From the cell containing the given text, extract its center point as [X, Y] coordinate. 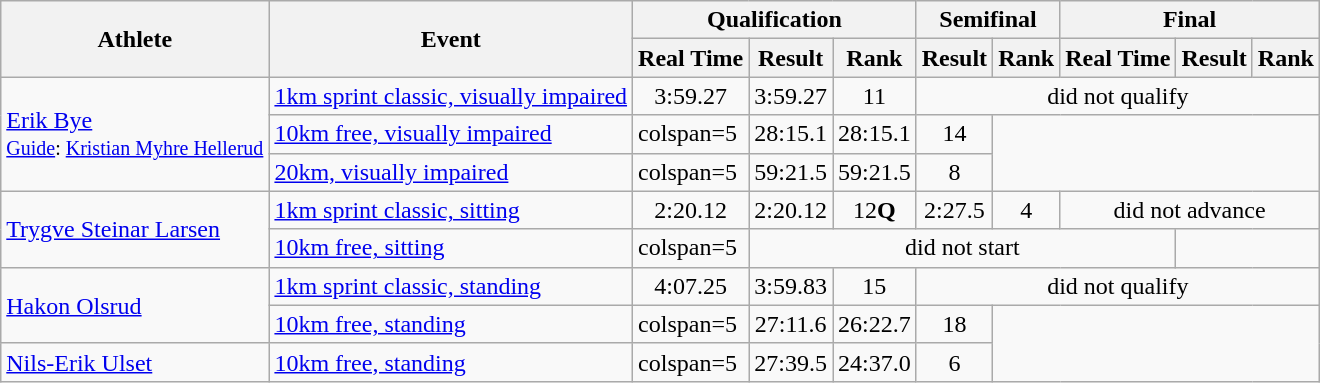
Qualification [775, 20]
Erik ByeGuide: Kristian Myhre Hellerud [135, 134]
24:37.0 [874, 362]
Nils-Erik Ulset [135, 362]
8 [954, 172]
1km sprint classic, standing [451, 286]
6 [954, 362]
4:07.25 [691, 286]
26:22.7 [874, 324]
12Q [874, 210]
27:39.5 [791, 362]
14 [954, 134]
4 [1026, 210]
Semifinal [988, 20]
3:59.83 [791, 286]
did not advance [1190, 210]
2:27.5 [954, 210]
20km, visually impaired [451, 172]
1km sprint classic, visually impaired [451, 96]
did not start [962, 248]
Trygve Steinar Larsen [135, 229]
15 [874, 286]
27:11.6 [791, 324]
Athlete [135, 39]
10km free, sitting [451, 248]
Hakon Olsrud [135, 305]
11 [874, 96]
18 [954, 324]
Final [1190, 20]
Event [451, 39]
10km free, visually impaired [451, 134]
1km sprint classic, sitting [451, 210]
